From the cell containing the given text, extract its center point as [x, y] coordinate. 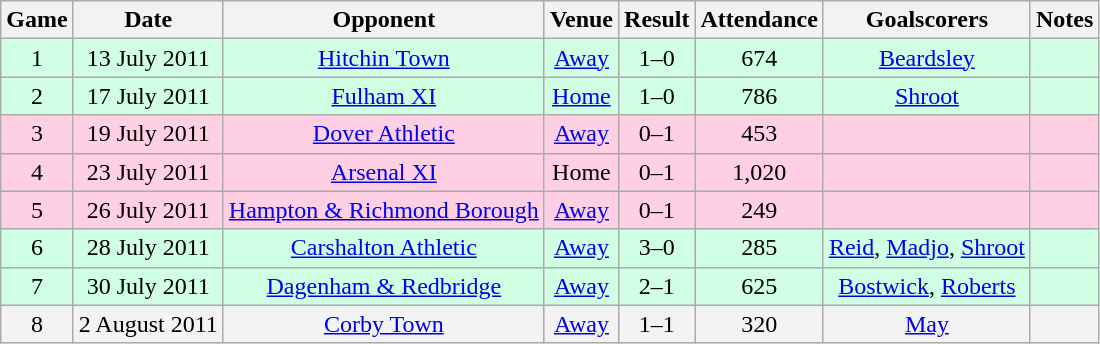
5 [37, 210]
3–0 [657, 248]
1,020 [759, 172]
Dagenham & Redbridge [384, 286]
625 [759, 286]
Dover Athletic [384, 134]
Game [37, 20]
249 [759, 210]
453 [759, 134]
Fulham XI [384, 96]
Bostwick, Roberts [926, 286]
Beardsley [926, 58]
Shroot [926, 96]
Corby Town [384, 324]
Result [657, 20]
2 [37, 96]
Notes [1064, 20]
23 July 2011 [148, 172]
4 [37, 172]
30 July 2011 [148, 286]
28 July 2011 [148, 248]
Carshalton Athletic [384, 248]
Reid, Madjo, Shroot [926, 248]
786 [759, 96]
19 July 2011 [148, 134]
3 [37, 134]
Date [148, 20]
2 August 2011 [148, 324]
26 July 2011 [148, 210]
8 [37, 324]
Arsenal XI [384, 172]
17 July 2011 [148, 96]
Hampton & Richmond Borough [384, 210]
2–1 [657, 286]
Attendance [759, 20]
Venue [581, 20]
6 [37, 248]
1–1 [657, 324]
Opponent [384, 20]
Hitchin Town [384, 58]
320 [759, 324]
1 [37, 58]
285 [759, 248]
13 July 2011 [148, 58]
7 [37, 286]
Goalscorers [926, 20]
674 [759, 58]
May [926, 324]
